Find where the given text appears and provide that cell's center as [x, y] coordinate. 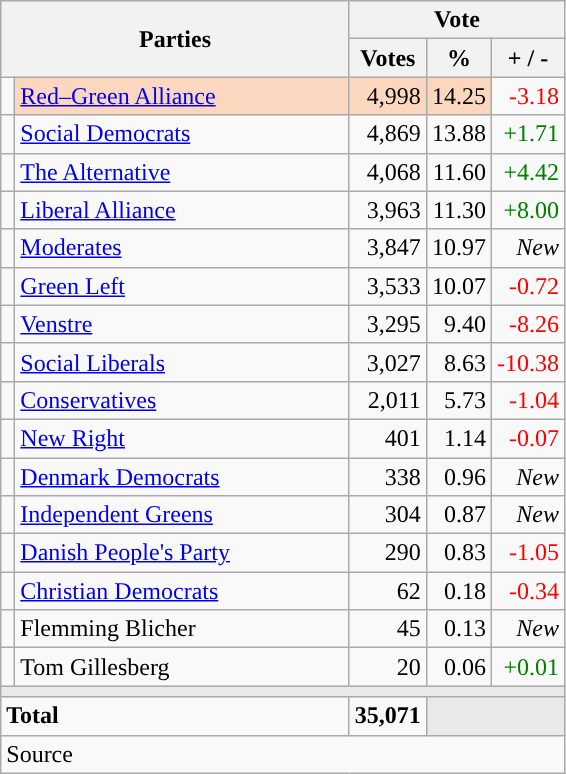
Flemming Blicher [182, 629]
Green Left [182, 286]
Source [283, 754]
-3.18 [528, 96]
Venstre [182, 324]
-1.04 [528, 400]
35,071 [388, 716]
-10.38 [528, 362]
+8.00 [528, 210]
2,011 [388, 400]
0.83 [458, 553]
3,847 [388, 248]
Moderates [182, 248]
+0.01 [528, 667]
304 [388, 515]
New Right [182, 438]
20 [388, 667]
401 [388, 438]
-8.26 [528, 324]
45 [388, 629]
9.40 [458, 324]
The Alternative [182, 172]
1.14 [458, 438]
Liberal Alliance [182, 210]
Social Liberals [182, 362]
3,533 [388, 286]
10.07 [458, 286]
0.87 [458, 515]
3,963 [388, 210]
8.63 [458, 362]
-0.72 [528, 286]
Conservatives [182, 400]
0.96 [458, 477]
14.25 [458, 96]
4,998 [388, 96]
Red–Green Alliance [182, 96]
4,869 [388, 134]
Social Democrats [182, 134]
Christian Democrats [182, 591]
4,068 [388, 172]
-0.07 [528, 438]
Independent Greens [182, 515]
Danish People's Party [182, 553]
0.13 [458, 629]
10.97 [458, 248]
Parties [176, 39]
3,027 [388, 362]
+4.42 [528, 172]
Votes [388, 58]
62 [388, 591]
0.06 [458, 667]
-1.05 [528, 553]
3,295 [388, 324]
13.88 [458, 134]
Denmark Democrats [182, 477]
11.60 [458, 172]
0.18 [458, 591]
11.30 [458, 210]
% [458, 58]
Vote [456, 20]
Tom Gillesberg [182, 667]
+1.71 [528, 134]
5.73 [458, 400]
-0.34 [528, 591]
Total [176, 716]
338 [388, 477]
290 [388, 553]
+ / - [528, 58]
